Extract the (X, Y) coordinate from the center of the cell holding the provided text.  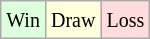
Loss (126, 20)
Draw (72, 20)
Win (24, 20)
